Identify which cell holds the provided text, then report its (x, y) central coordinate. 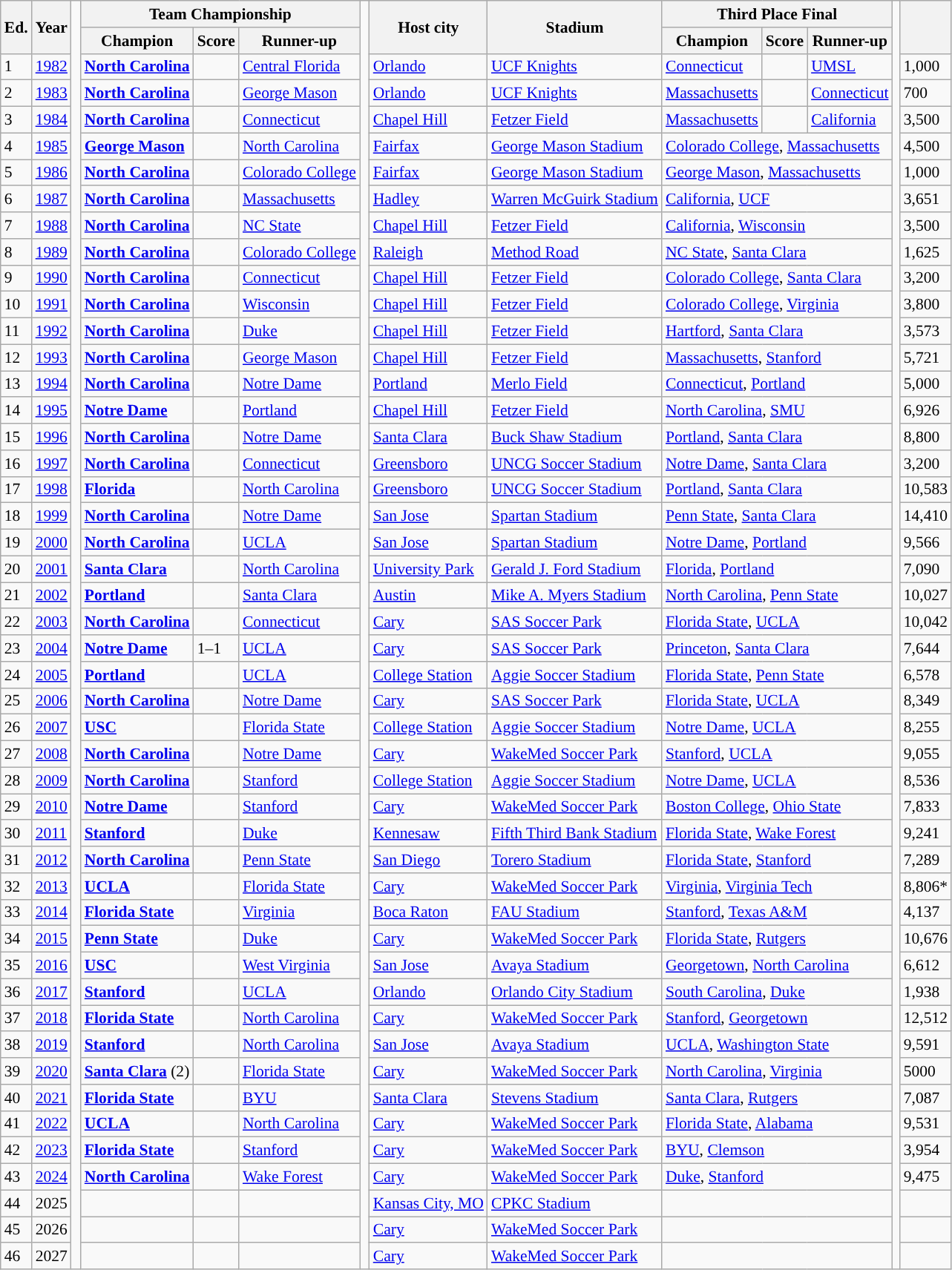
Warren McGuirk Stadium (574, 200)
9,241 (926, 834)
Raleigh (429, 252)
Georgetown, North Carolina (778, 966)
1994 (52, 384)
1989 (52, 252)
3,651 (926, 200)
Florida State, Rutgers (778, 939)
15 (16, 437)
45 (16, 1230)
24 (16, 675)
25 (16, 701)
10,042 (926, 622)
Connecticut, Portland (778, 384)
2015 (52, 939)
UMSL (850, 67)
1997 (52, 464)
36 (16, 992)
1982 (52, 67)
Florida State, Alabama (778, 1124)
9,591 (926, 1045)
26 (16, 728)
UCLA, Washington State (778, 1045)
10,027 (926, 596)
9,566 (926, 543)
14,410 (926, 516)
1,625 (926, 252)
31 (16, 860)
2026 (52, 1230)
21 (16, 596)
16 (16, 464)
2007 (52, 728)
1984 (52, 120)
California (850, 120)
Florida State, Wake Forest (778, 834)
17 (16, 490)
6 (16, 200)
6,926 (926, 411)
Orlando City Stadium (574, 992)
9,055 (926, 754)
2009 (52, 780)
1 (16, 67)
5,721 (926, 358)
43 (16, 1177)
12,512 (926, 1019)
Buck Shaw Stadium (574, 437)
Duke, Stanford (778, 1177)
Princeton, Santa Clara (778, 648)
Colorado College, Massachusetts (778, 146)
Massachusetts, Stanford (778, 358)
1990 (52, 278)
Team Championship (220, 14)
8,536 (926, 780)
1998 (52, 490)
12 (16, 358)
5000 (926, 1071)
19 (16, 543)
CPKC Stadium (574, 1203)
9 (16, 278)
2 (16, 93)
George Mason, Massachusetts (778, 173)
39 (16, 1071)
California, UCF (778, 200)
West Virginia (300, 966)
2017 (52, 992)
Year (52, 27)
35 (16, 966)
2003 (52, 622)
13 (16, 384)
10,583 (926, 490)
2008 (52, 754)
Central Florida (300, 67)
Host city (429, 27)
Santa Clara, Rutgers (778, 1098)
NC State (300, 226)
Third Place Final (778, 14)
2025 (52, 1203)
2020 (52, 1071)
20 (16, 569)
South Carolina, Duke (778, 992)
4,137 (926, 912)
Colorado College, Virginia (778, 305)
Method Road (574, 252)
1987 (52, 200)
10,676 (926, 939)
Penn State, Santa Clara (778, 516)
Stanford, UCLA (778, 754)
North Carolina, SMU (778, 411)
2027 (52, 1257)
44 (16, 1203)
BYU, Clemson (778, 1151)
1983 (52, 93)
1985 (52, 146)
23 (16, 648)
Wisconsin (300, 305)
Colorado College, Santa Clara (778, 278)
1992 (52, 332)
Santa Clara (2) (137, 1071)
Stadium (574, 27)
37 (16, 1019)
2011 (52, 834)
34 (16, 939)
1986 (52, 173)
27 (16, 754)
1991 (52, 305)
Florida State, Penn State (778, 675)
2012 (52, 860)
3,800 (926, 305)
8,349 (926, 701)
Hartford, Santa Clara (778, 332)
Notre Dame, Santa Clara (778, 464)
Notre Dame, Portland (778, 543)
1993 (52, 358)
30 (16, 834)
2019 (52, 1045)
8,806* (926, 886)
1,938 (926, 992)
6,578 (926, 675)
Virginia, Virginia Tech (778, 886)
Gerald J. Ford Stadium (574, 569)
1999 (52, 516)
Wake Forest (300, 1177)
46 (16, 1257)
28 (16, 780)
Hadley (429, 200)
Austin (429, 596)
2014 (52, 912)
11 (16, 332)
Stevens Stadium (574, 1098)
1988 (52, 226)
2021 (52, 1098)
4,500 (926, 146)
38 (16, 1045)
22 (16, 622)
18 (16, 516)
Florida (137, 490)
7,833 (926, 807)
40 (16, 1098)
Florida, Portland (778, 569)
33 (16, 912)
Kennesaw (429, 834)
2004 (52, 648)
Mike A. Myers Stadium (574, 596)
2024 (52, 1177)
10 (16, 305)
6,612 (926, 966)
Virginia (300, 912)
2018 (52, 1019)
NC State, Santa Clara (778, 252)
2022 (52, 1124)
Merlo Field (574, 384)
7,289 (926, 860)
5 (16, 173)
2006 (52, 701)
3,954 (926, 1151)
Stanford, Georgetown (778, 1019)
Ed. (16, 27)
2013 (52, 886)
Boston College, Ohio State (778, 807)
Boca Raton (429, 912)
7,087 (926, 1098)
University Park (429, 569)
29 (16, 807)
2016 (52, 966)
Torero Stadium (574, 860)
700 (926, 93)
1996 (52, 437)
8,800 (926, 437)
2001 (52, 569)
7,644 (926, 648)
2002 (52, 596)
BYU (300, 1098)
California, Wisconsin (778, 226)
42 (16, 1151)
9,531 (926, 1124)
2023 (52, 1151)
3,573 (926, 332)
32 (16, 886)
North Carolina, Virginia (778, 1071)
Florida State, Stanford (778, 860)
3 (16, 120)
FAU Stadium (574, 912)
2000 (52, 543)
8,255 (926, 728)
7 (16, 226)
14 (16, 411)
Kansas City, MO (429, 1203)
4 (16, 146)
Stanford, Texas A&M (778, 912)
7,090 (926, 569)
8 (16, 252)
Fifth Third Bank Stadium (574, 834)
1–1 (217, 648)
9,475 (926, 1177)
North Carolina, Penn State (778, 596)
2010 (52, 807)
2005 (52, 675)
41 (16, 1124)
5,000 (926, 384)
1995 (52, 411)
San Diego (429, 860)
